Pinpoint the cell where the given text exists, returning its (x, y) midpoint coordinate. 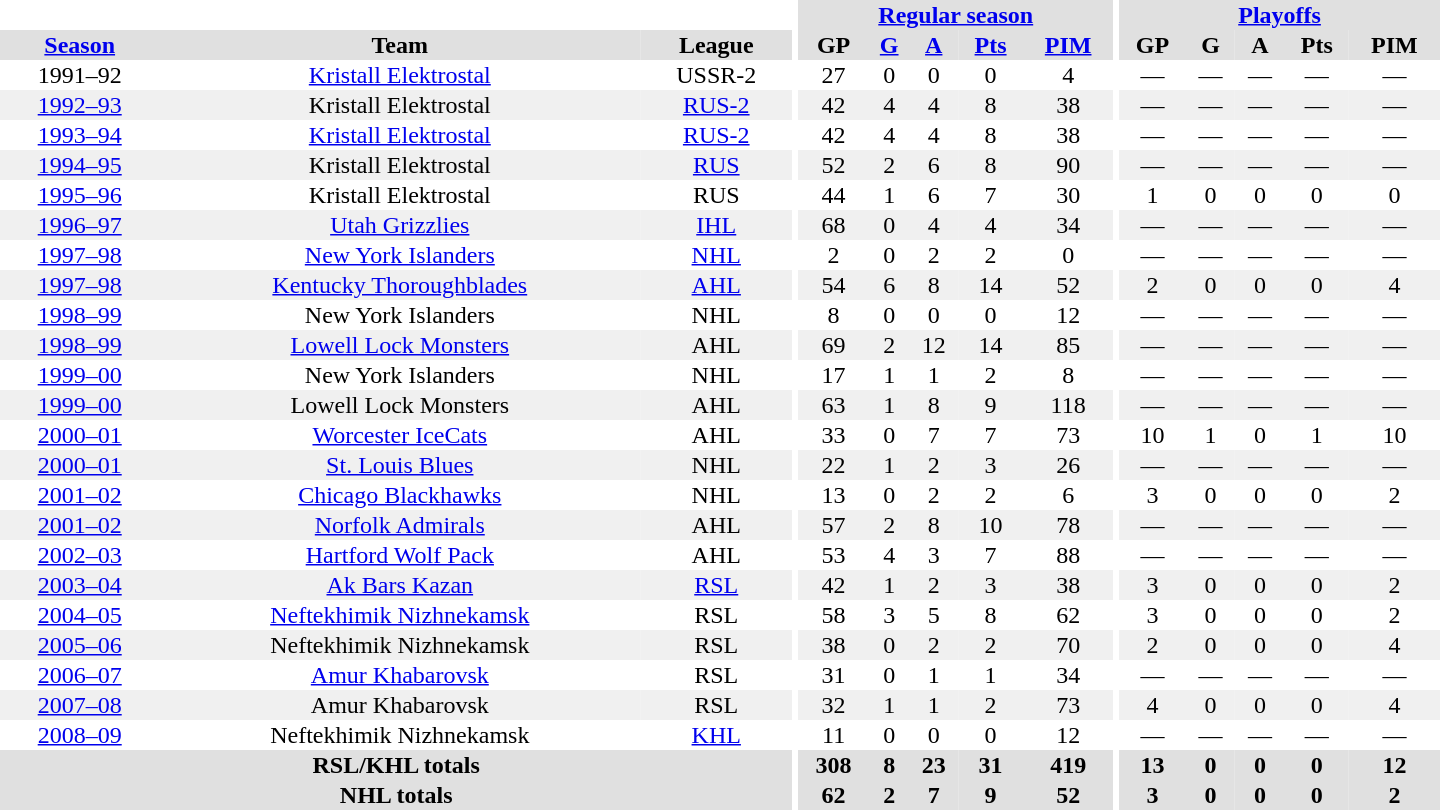
RSL/KHL totals (396, 765)
Hartford Wolf Pack (400, 555)
1994–95 (80, 165)
Kentucky Thoroughblades (400, 285)
2007–08 (80, 705)
33 (834, 435)
58 (834, 615)
NHL totals (396, 795)
22 (834, 465)
63 (834, 405)
KHL (716, 735)
26 (1068, 465)
78 (1068, 525)
League (716, 45)
2003–04 (80, 585)
17 (834, 375)
1996–97 (80, 225)
1993–94 (80, 135)
IHL (716, 225)
5 (934, 615)
2006–07 (80, 675)
11 (834, 735)
Norfolk Admirals (400, 525)
Chicago Blackhawks (400, 495)
2005–06 (80, 645)
Regular season (956, 15)
90 (1068, 165)
308 (834, 765)
70 (1068, 645)
Worcester IceCats (400, 435)
2002–03 (80, 555)
Ak Bars Kazan (400, 585)
85 (1068, 345)
1991–92 (80, 75)
Team (400, 45)
69 (834, 345)
Season (80, 45)
32 (834, 705)
USSR-2 (716, 75)
88 (1068, 555)
30 (1068, 195)
27 (834, 75)
Utah Grizzlies (400, 225)
23 (934, 765)
44 (834, 195)
St. Louis Blues (400, 465)
Playoffs (1280, 15)
118 (1068, 405)
53 (834, 555)
1995–96 (80, 195)
419 (1068, 765)
1992–93 (80, 105)
2004–05 (80, 615)
54 (834, 285)
57 (834, 525)
68 (834, 225)
2008–09 (80, 735)
